Return [x, y] of the center of cell containing provided text 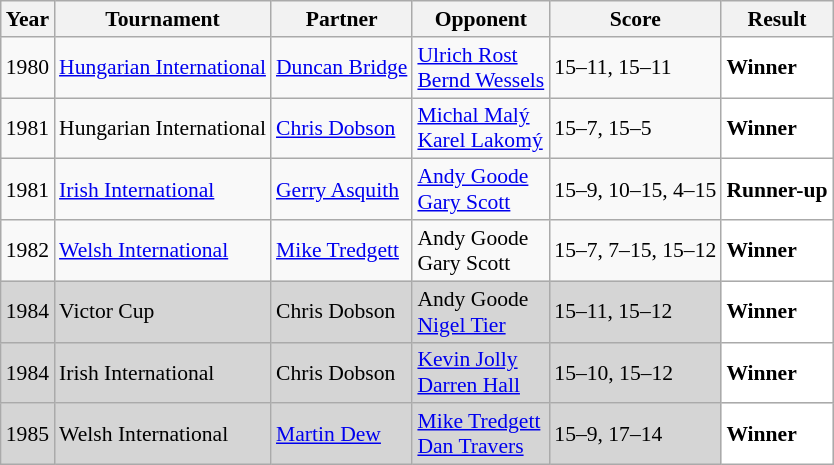
15–10, 15–12 [635, 372]
Gerry Asquith [342, 190]
Ulrich Rost Bernd Wessels [480, 68]
15–7, 7–15, 15–12 [635, 250]
Partner [342, 19]
Martin Dew [342, 434]
Duncan Bridge [342, 68]
15–11, 15–12 [635, 312]
1980 [28, 68]
15–11, 15–11 [635, 68]
1982 [28, 250]
Year [28, 19]
Tournament [162, 19]
15–9, 17–14 [635, 434]
Score [635, 19]
1985 [28, 434]
Result [776, 19]
Mike Tredgett Dan Travers [480, 434]
Andy Goode Nigel Tier [480, 312]
Opponent [480, 19]
Michal Malý Karel Lakomý [480, 128]
Victor Cup [162, 312]
15–9, 10–15, 4–15 [635, 190]
15–7, 15–5 [635, 128]
Kevin Jolly Darren Hall [480, 372]
Runner-up [776, 190]
Mike Tredgett [342, 250]
